Locate the cell with the specified text and output its [X, Y] center coordinate. 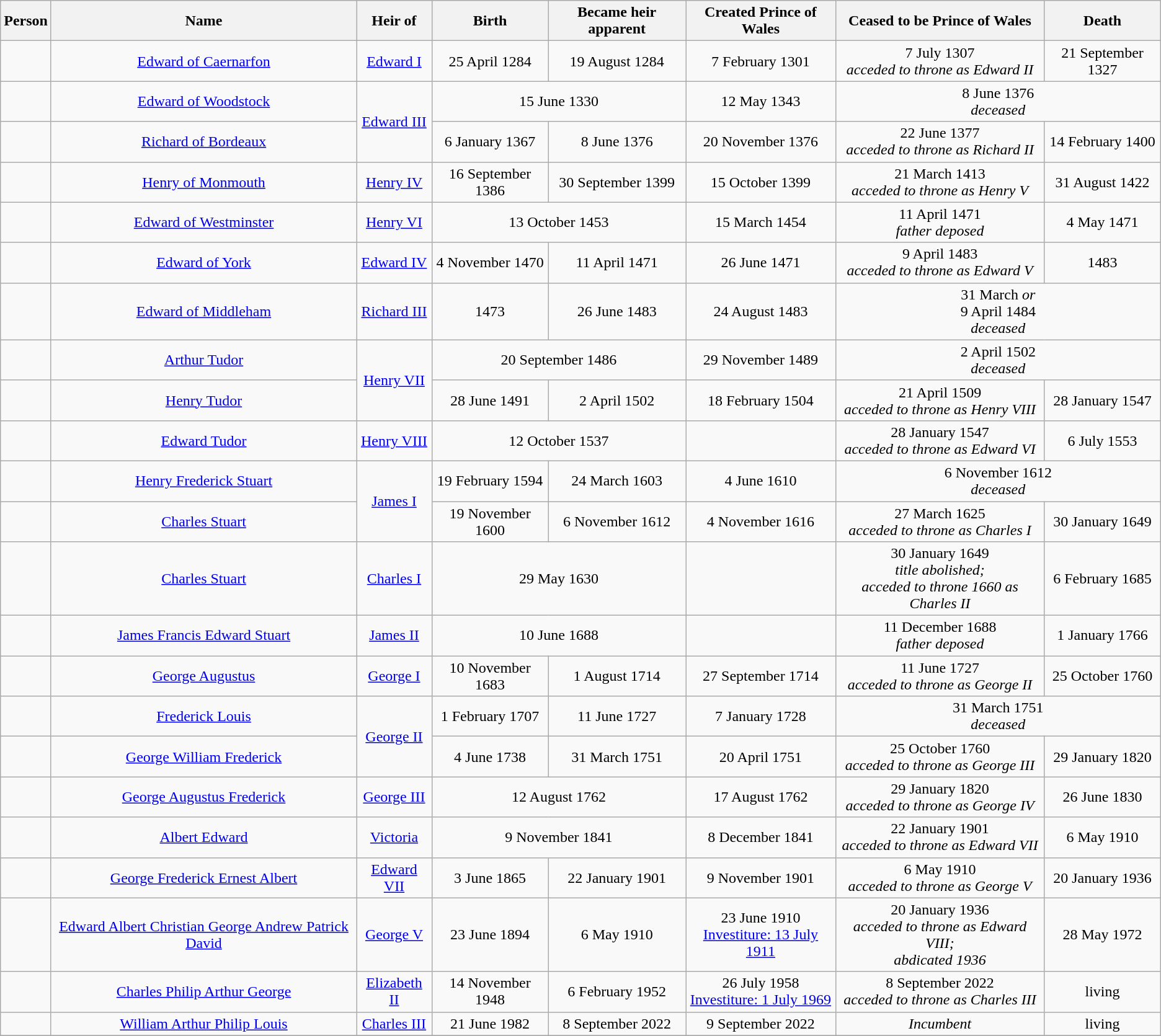
19 November 1600 [490, 521]
26 July 1958Investiture: 1 July 1969 [761, 992]
24 August 1483 [761, 311]
31 March or9 April 1484deceased [998, 311]
Incumbent [940, 1024]
Henry Tudor [203, 401]
Edward I [394, 61]
George Augustus Frederick [203, 797]
1 August 1714 [617, 676]
22 June 1377acceded to throne as Richard II [940, 141]
27 September 1714 [761, 676]
27 March 1625acceded to throne as Charles I [940, 521]
11 April 1471 [617, 263]
Edward of Westminster [203, 222]
10 June 1688 [558, 636]
29 May 1630 [558, 579]
7 February 1301 [761, 61]
Edward of Caernarfon [203, 61]
10 November 1683 [490, 676]
Edward of Woodstock [203, 102]
11 June 1727 [617, 717]
11 April 1471father deposed [940, 222]
25 October 1760acceded to throne as George III [940, 756]
14 November 1948 [490, 992]
William Arthur Philip Louis [203, 1024]
George I [394, 676]
17 August 1762 [761, 797]
28 January 1547acceded to throne as Edward VI [940, 440]
Edward Albert Christian George Andrew Patrick David [203, 935]
28 June 1491 [490, 401]
28 January 1547 [1103, 401]
22 January 1901 [617, 878]
20 September 1486 [558, 360]
21 March 1413acceded to throne as Henry V [940, 182]
16 September 1386 [490, 182]
4 June 1738 [490, 756]
Richard III [394, 311]
9 April 1483acceded to throne as Edward V [940, 263]
7 January 1728 [761, 717]
19 August 1284 [617, 61]
23 June 1910Investiture: 13 July 1911 [761, 935]
George V [394, 935]
Birth [490, 21]
31 March 1751deceased [998, 717]
James I [394, 501]
Name [203, 21]
James II [394, 636]
6 November 1612deceased [998, 481]
3 June 1865 [490, 878]
8 December 1841 [761, 837]
25 April 1284 [490, 61]
Albert Edward [203, 837]
Charles III [394, 1024]
26 June 1483 [617, 311]
31 March 1751 [617, 756]
29 November 1489 [761, 360]
30 September 1399 [617, 182]
31 August 1422 [1103, 182]
6 May 1910acceded to throne as George V [940, 878]
Henry IV [394, 182]
22 January 1901acceded to throne as Edward VII [940, 837]
8 September 2022acceded to throne as Charles III [940, 992]
6 November 1612 [617, 521]
Elizabeth II [394, 992]
15 March 1454 [761, 222]
Edward Tudor [203, 440]
Henry of Monmouth [203, 182]
Edward of York [203, 263]
11 December 1688father deposed [940, 636]
Richard of Bordeaux [203, 141]
Edward of Middleham [203, 311]
28 May 1972 [1103, 935]
Arthur Tudor [203, 360]
4 November 1616 [761, 521]
14 February 1400 [1103, 141]
18 February 1504 [761, 401]
7 July 1307acceded to throne as Edward II [940, 61]
11 June 1727acceded to throne as George II [940, 676]
2 April 1502 [617, 401]
George William Frederick [203, 756]
Henry Frederick Stuart [203, 481]
4 May 1471 [1103, 222]
12 August 1762 [558, 797]
Edward IV [394, 263]
24 March 1603 [617, 481]
26 June 1471 [761, 263]
Edward III [394, 122]
6 February 1952 [617, 992]
8 June 1376 [617, 141]
12 May 1343 [761, 102]
1473 [490, 311]
13 October 1453 [558, 222]
15 October 1399 [761, 182]
25 October 1760 [1103, 676]
30 January 1649 [1103, 521]
20 January 1936acceded to throne as Edward VIII;abdicated 1936 [940, 935]
23 June 1894 [490, 935]
15 June 1330 [558, 102]
Created Prince of Wales [761, 21]
Heir of [394, 21]
Charles I [394, 579]
1 February 1707 [490, 717]
20 April 1751 [761, 756]
9 November 1901 [761, 878]
1483 [1103, 263]
Ceased to be Prince of Wales [940, 21]
Henry VIII [394, 440]
21 April 1509acceded to throne as Henry VIII [940, 401]
20 November 1376 [761, 141]
26 June 1830 [1103, 797]
9 November 1841 [558, 837]
19 February 1594 [490, 481]
George Augustus [203, 676]
9 September 2022 [761, 1024]
6 February 1685 [1103, 579]
6 January 1367 [490, 141]
21 September 1327 [1103, 61]
20 January 1936 [1103, 878]
29 January 1820 [1103, 756]
Death [1103, 21]
Henry VI [394, 222]
George III [394, 797]
12 October 1537 [558, 440]
Henry VII [394, 380]
8 June 1376deceased [998, 102]
Charles Philip Arthur George [203, 992]
4 June 1610 [761, 481]
George Frederick Ernest Albert [203, 878]
James Francis Edward Stuart [203, 636]
Became heir apparent [617, 21]
George II [394, 737]
Edward VII [394, 878]
30 January 1649title abolished; acceded to throne 1660 as Charles II [940, 579]
6 July 1553 [1103, 440]
Victoria [394, 837]
4 November 1470 [490, 263]
1 January 1766 [1103, 636]
8 September 2022 [617, 1024]
2 April 1502deceased [998, 360]
Frederick Louis [203, 717]
Person [26, 21]
21 June 1982 [490, 1024]
29 January 1820acceded to throne as George IV [940, 797]
